For the text-containing cell, return its midpoint in [X, Y] coordinate format. 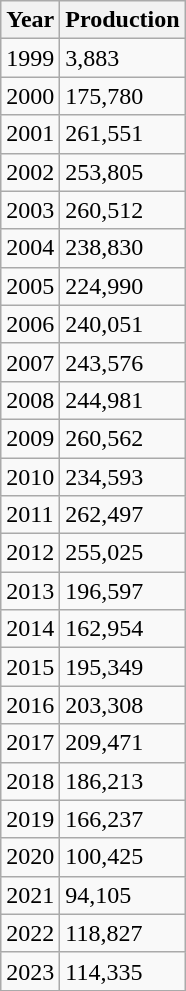
162,954 [122, 629]
2005 [30, 286]
2019 [30, 819]
2009 [30, 438]
234,593 [122, 477]
240,051 [122, 324]
114,335 [122, 971]
2023 [30, 971]
243,576 [122, 362]
2021 [30, 895]
Year [30, 20]
2014 [30, 629]
2010 [30, 477]
2022 [30, 933]
2018 [30, 781]
175,780 [122, 96]
94,105 [122, 895]
2016 [30, 705]
195,349 [122, 667]
166,237 [122, 819]
2004 [30, 248]
262,497 [122, 515]
2017 [30, 743]
238,830 [122, 248]
2001 [30, 134]
1999 [30, 58]
196,597 [122, 591]
2007 [30, 362]
2013 [30, 591]
253,805 [122, 172]
2020 [30, 857]
2006 [30, 324]
186,213 [122, 781]
2000 [30, 96]
203,308 [122, 705]
244,981 [122, 400]
261,551 [122, 134]
3,883 [122, 58]
2012 [30, 553]
Production [122, 20]
255,025 [122, 553]
260,512 [122, 210]
2002 [30, 172]
209,471 [122, 743]
2015 [30, 667]
2003 [30, 210]
2011 [30, 515]
260,562 [122, 438]
118,827 [122, 933]
224,990 [122, 286]
2008 [30, 400]
100,425 [122, 857]
